Detect which cell encompasses the target text, then output its [X, Y] center coordinate. 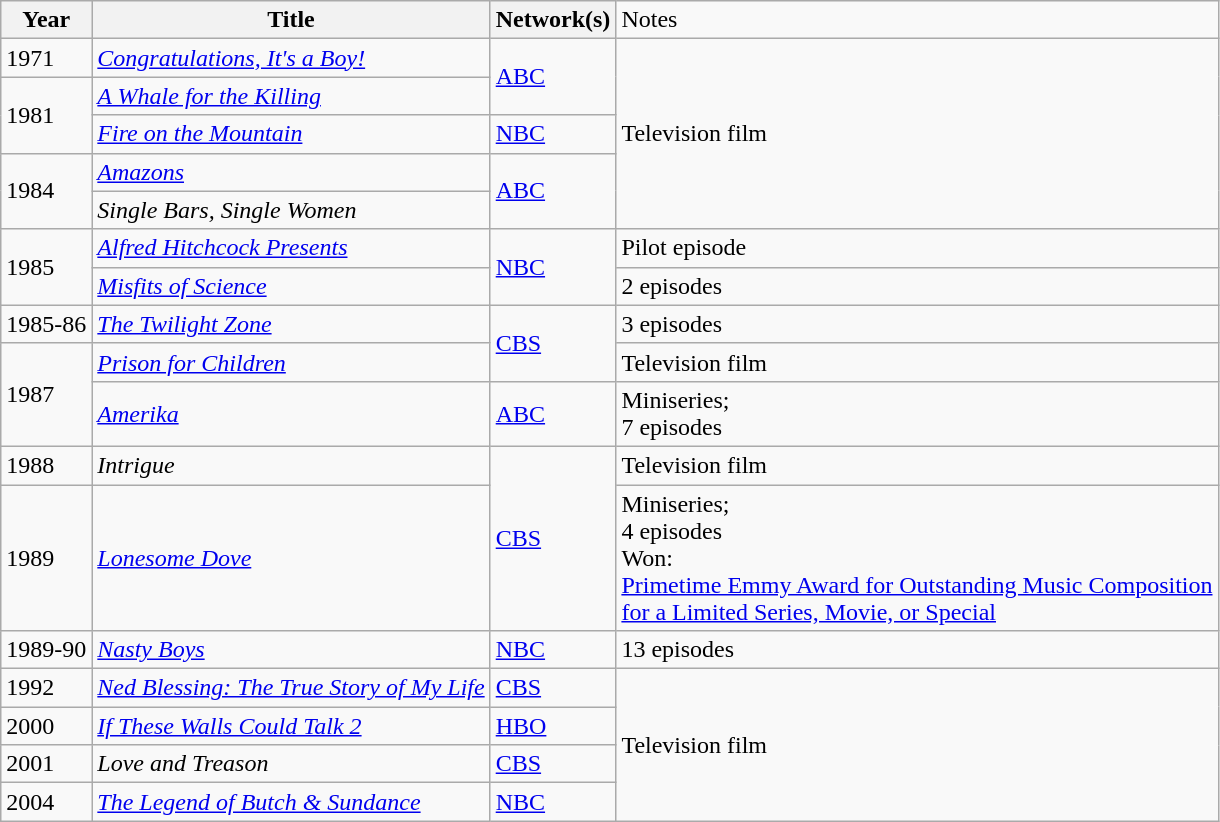
1987 [46, 394]
2001 [46, 764]
The Legend of Butch & Sundance [291, 802]
3 episodes [917, 324]
1989-90 [46, 650]
Intrigue [291, 465]
1989 [46, 557]
HBO [553, 726]
Year [46, 20]
Love and Treason [291, 764]
Miniseries;4 episodesWon:Primetime Emmy Award for Outstanding Music Compositionfor a Limited Series, Movie, or Special [917, 557]
Pilot episode [917, 248]
Network(s) [553, 20]
1985-86 [46, 324]
1984 [46, 191]
1985 [46, 267]
The Twilight Zone [291, 324]
1981 [46, 115]
1988 [46, 465]
13 episodes [917, 650]
Fire on the Mountain [291, 134]
A Whale for the Killing [291, 96]
Nasty Boys [291, 650]
Alfred Hitchcock Presents [291, 248]
2000 [46, 726]
2 episodes [917, 286]
Miniseries;7 episodes [917, 414]
1992 [46, 688]
If These Walls Could Talk 2 [291, 726]
Misfits of Science [291, 286]
Title [291, 20]
1971 [46, 58]
2004 [46, 802]
Amerika [291, 414]
Congratulations, It's a Boy! [291, 58]
Amazons [291, 172]
Ned Blessing: The True Story of My Life [291, 688]
Single Bars, Single Women [291, 210]
Lonesome Dove [291, 557]
Prison for Children [291, 362]
Notes [917, 20]
